For the text-containing cell, return its midpoint in (x, y) coordinate format. 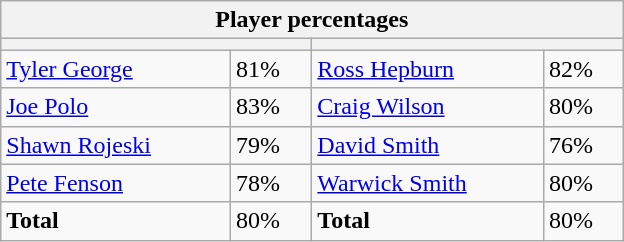
Craig Wilson (428, 107)
82% (582, 69)
79% (272, 145)
David Smith (428, 145)
Player percentages (312, 20)
Tyler George (116, 69)
Ross Hepburn (428, 69)
Joe Polo (116, 107)
83% (272, 107)
Warwick Smith (428, 183)
Shawn Rojeski (116, 145)
78% (272, 183)
Pete Fenson (116, 183)
81% (272, 69)
76% (582, 145)
